Return (x, y) of the center of cell containing provided text 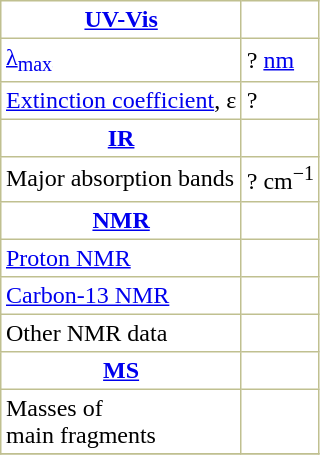
λmax (122, 60)
UV-Vis (122, 20)
Extinction coefficient, ε (122, 101)
Masses of main fragments (122, 421)
? cm−1 (280, 179)
? nm (280, 60)
? (280, 101)
Proton NMR (122, 258)
MS (122, 370)
Other NMR data (122, 333)
IR (122, 139)
Major absorption bands (122, 179)
NMR (122, 220)
Carbon-13 NMR (122, 295)
